Output the (x, y) coordinate of the center of the cell containing the given text.  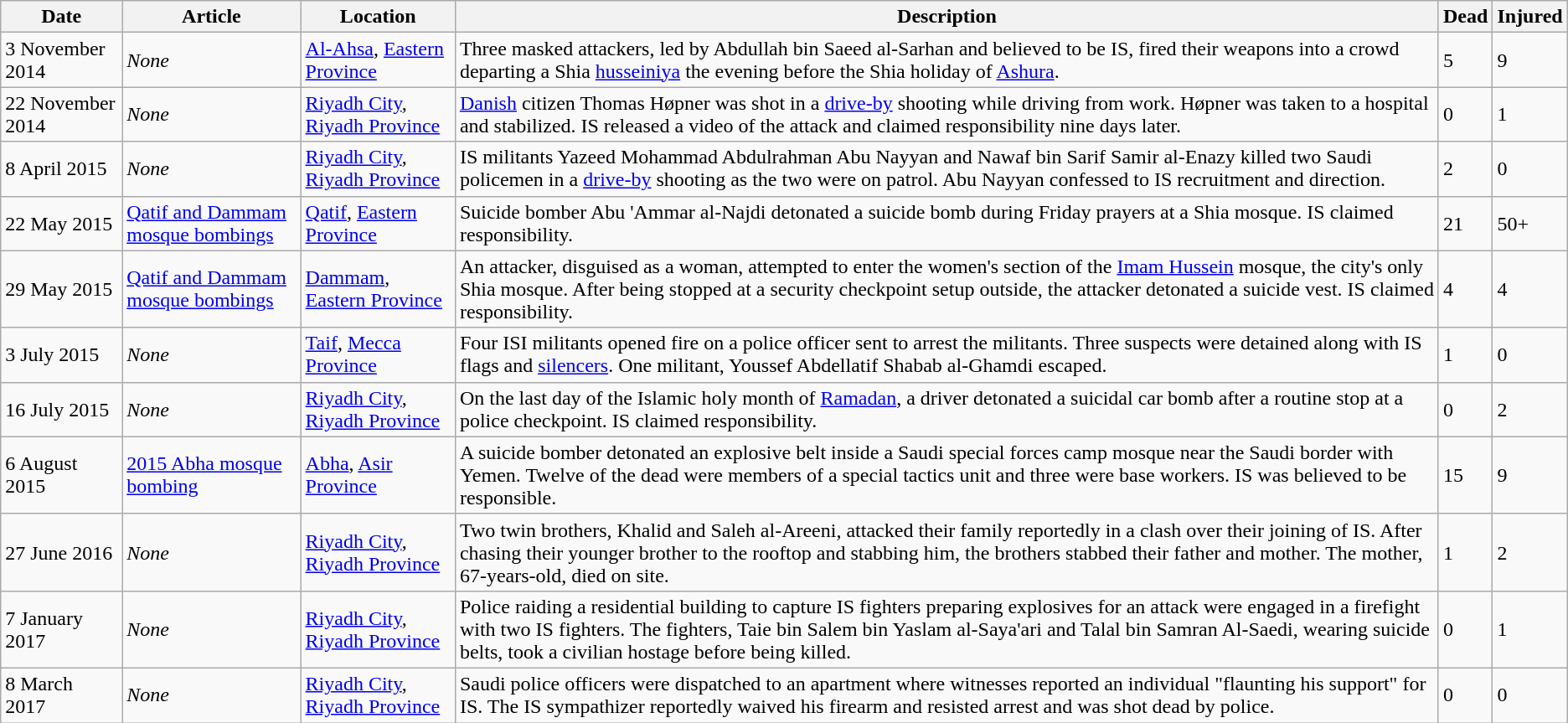
22 May 2015 (62, 223)
29 May 2015 (62, 289)
Date (62, 17)
Location (378, 17)
7 January 2017 (62, 629)
Suicide bomber Abu 'Ammar al-Najdi detonated a suicide bomb during Friday prayers at a Shia mosque. IS claimed responsibility. (946, 223)
Al-Ahsa, Eastern Province (378, 60)
Dead (1465, 17)
Article (211, 17)
Dammam, Eastern Province (378, 289)
3 July 2015 (62, 355)
27 June 2016 (62, 552)
Qatif, Eastern Province (378, 223)
21 (1465, 223)
8 April 2015 (62, 169)
8 March 2017 (62, 695)
2015 Abha mosque bombing (211, 475)
50+ (1529, 223)
22 November 2014 (62, 114)
16 July 2015 (62, 409)
3 November 2014 (62, 60)
6 August 2015 (62, 475)
5 (1465, 60)
Taif, Mecca Province (378, 355)
Injured (1529, 17)
15 (1465, 475)
Abha, Asir Province (378, 475)
Description (946, 17)
